Identify which cell holds the provided text, then report its [x, y] central coordinate. 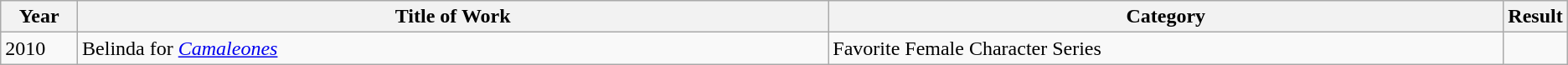
Favorite Female Character Series [1166, 48]
Result [1535, 17]
Category [1166, 17]
Year [39, 17]
2010 [39, 48]
Belinda for Camaleones [453, 48]
Title of Work [453, 17]
